Pinpoint the cell where the given text exists, returning its [X, Y] midpoint coordinate. 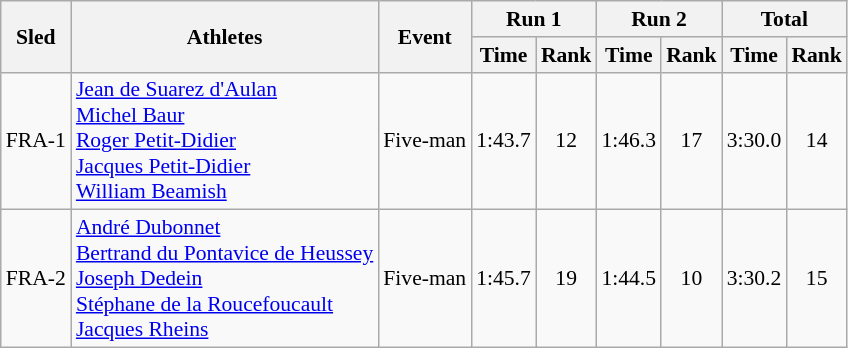
1:46.3 [628, 141]
André DubonnetBertrand du Pontavice de HeusseyJoseph DedeinStéphane de la RoucefoucaultJacques Rheins [224, 279]
Run 2 [658, 19]
Event [424, 36]
1:45.7 [504, 279]
Athletes [224, 36]
3:30.0 [754, 141]
15 [816, 279]
FRA-1 [36, 141]
Run 1 [534, 19]
17 [692, 141]
1:44.5 [628, 279]
1:43.7 [504, 141]
Total [784, 19]
10 [692, 279]
3:30.2 [754, 279]
FRA-2 [36, 279]
14 [816, 141]
Jean de Suarez d'AulanMichel BaurRoger Petit-DidierJacques Petit-DidierWilliam Beamish [224, 141]
Sled [36, 36]
12 [566, 141]
19 [566, 279]
